Search for the cell housing the specified text and yield its [X, Y] center coordinate. 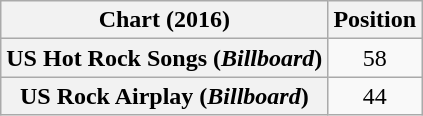
44 [375, 96]
Position [375, 20]
58 [375, 58]
US Rock Airplay (Billboard) [164, 96]
Chart (2016) [164, 20]
US Hot Rock Songs (Billboard) [164, 58]
